Detect which cell encompasses the target text, then output its (x, y) center coordinate. 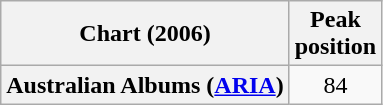
Chart (2006) (145, 34)
Peakposition (335, 34)
Australian Albums (ARIA) (145, 85)
84 (335, 85)
